Extract the [X, Y] coordinate from the center of the cell holding the provided text.  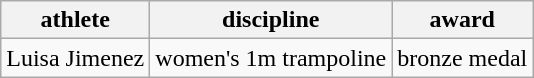
bronze medal [462, 58]
discipline [271, 20]
award [462, 20]
athlete [76, 20]
Luisa Jimenez [76, 58]
women's 1m trampoline [271, 58]
